Extract the (x, y) coordinate from the center of the cell holding the provided text.  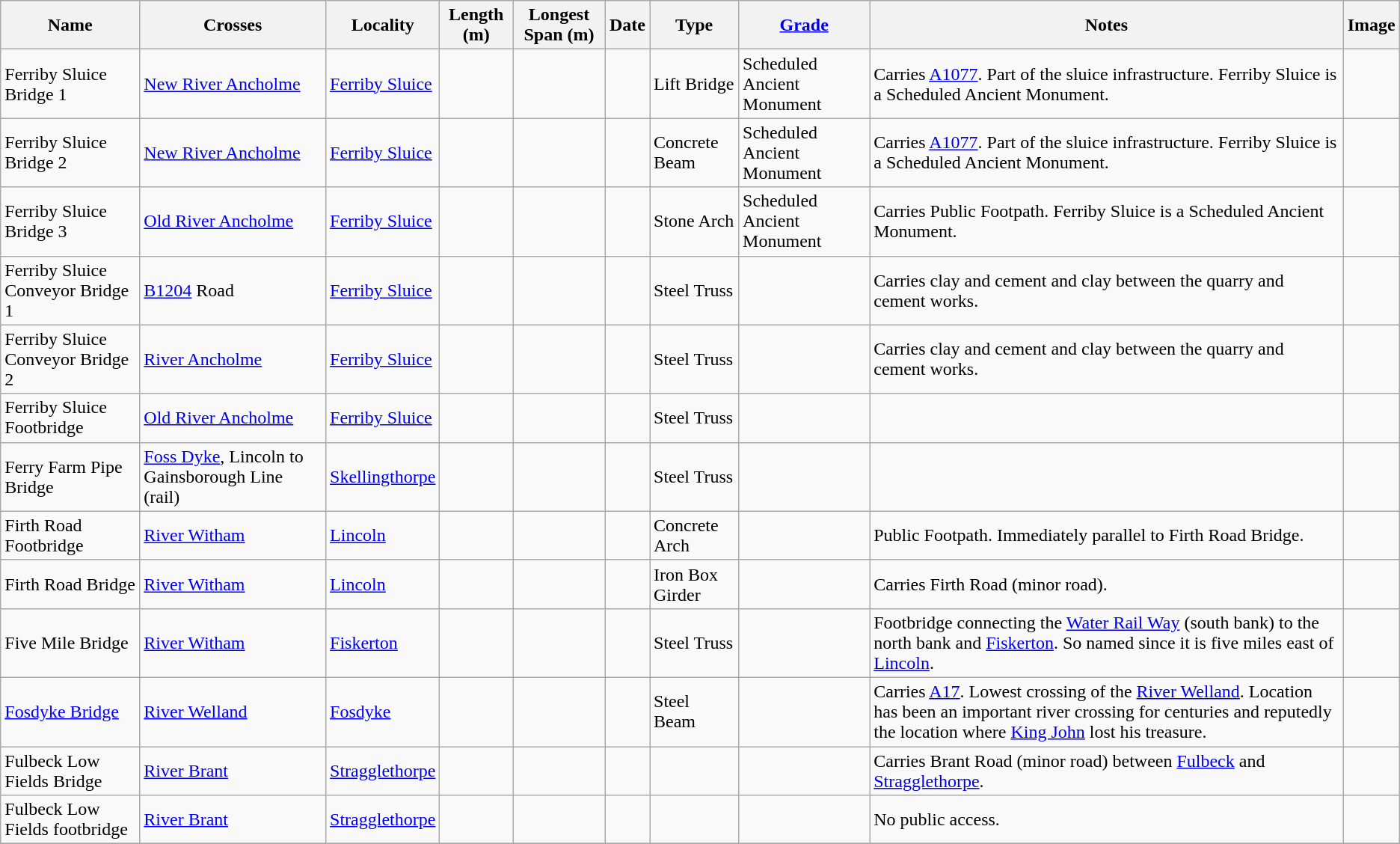
Locality (383, 25)
Ferriby Sluice Bridge 2 (70, 153)
Stone Arch (694, 221)
Image (1372, 25)
Concrete Arch (694, 536)
Five Mile Bridge (70, 643)
Ferriby Sluice Conveyor Bridge 1 (70, 290)
Grade (805, 25)
Ferriby Sluice Bridge 1 (70, 84)
Iron Box Girder (694, 584)
Firth Road Bridge (70, 584)
Public Footpath. Immediately parallel to Firth Road Bridge. (1107, 536)
Fulbeck Low Fields Bridge (70, 771)
Footbridge connecting the Water Rail Way (south bank) to the north bank and Fiskerton. So named since it is five miles east of Lincoln. (1107, 643)
Ferriby Sluice Bridge 3 (70, 221)
B1204 Road (233, 290)
No public access. (1107, 820)
Ferry Farm Pipe Bridge (70, 477)
River Ancholme (233, 359)
Carries Firth Road (minor road). (1107, 584)
Type (694, 25)
Fosdyke (383, 712)
Concrete Beam (694, 153)
Ferriby Sluice Conveyor Bridge 2 (70, 359)
Fulbeck Low Fields footbridge (70, 820)
Date (627, 25)
Skellingthorpe (383, 477)
Carries Public Footpath. Ferriby Sluice is a Scheduled Ancient Monument. (1107, 221)
Longest Span (m) (559, 25)
Firth Road Footbridge (70, 536)
Fosdyke Bridge (70, 712)
Lift Bridge (694, 84)
Crosses (233, 25)
Ferriby Sluice Footbridge (70, 418)
Carries Brant Road (minor road) between Fulbeck and Stragglethorpe. (1107, 771)
Length (m) (476, 25)
Notes (1107, 25)
Steel Beam (694, 712)
Foss Dyke, Lincoln to Gainsborough Line (rail) (233, 477)
River Welland (233, 712)
Fiskerton (383, 643)
Name (70, 25)
